Search for the cell housing the specified text and yield its [x, y] center coordinate. 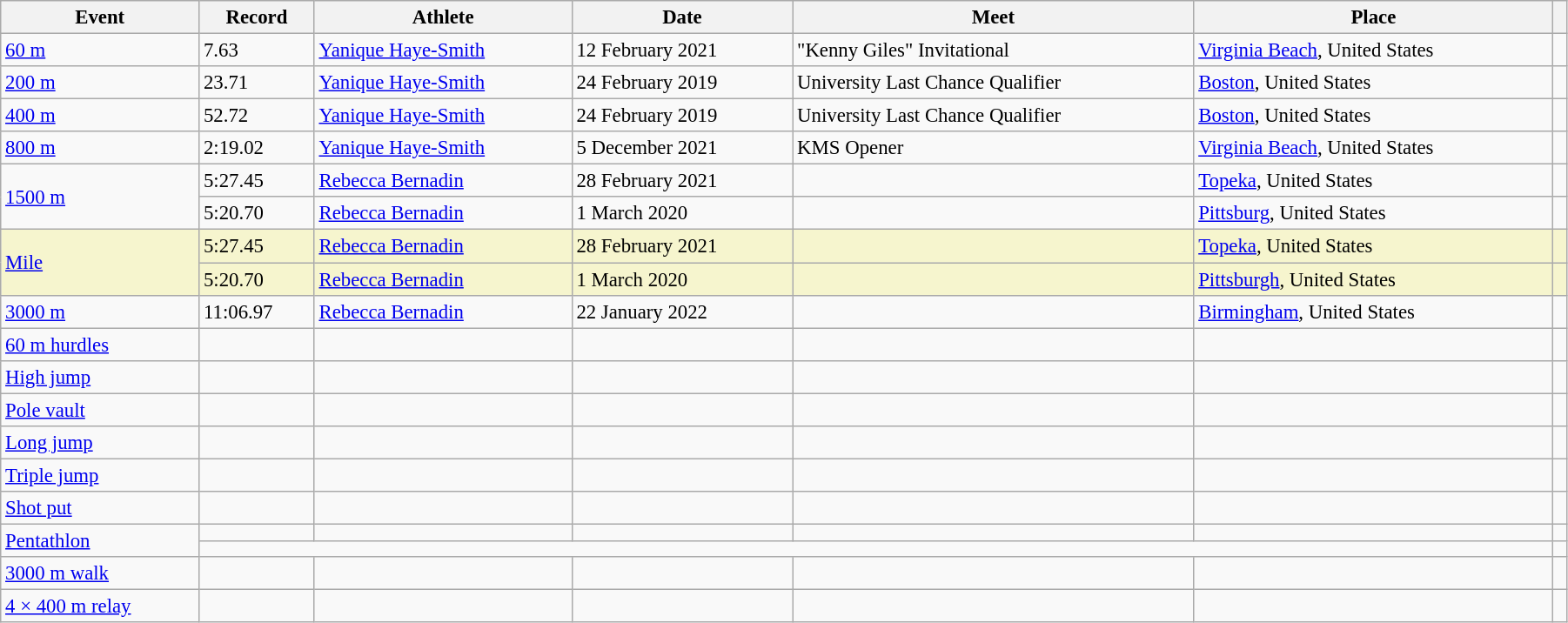
Pentathlon [100, 540]
200 m [100, 83]
Record [257, 17]
11:06.97 [257, 311]
Triple jump [100, 475]
400 m [100, 116]
5 December 2021 [682, 148]
2:19.02 [257, 148]
1500 m [100, 197]
12 February 2021 [682, 50]
60 m [100, 50]
Pittsburg, United States [1373, 213]
7.63 [257, 50]
4 × 400 m relay [100, 606]
Event [100, 17]
3000 m walk [100, 573]
Mile [100, 263]
KMS Opener [994, 148]
Meet [994, 17]
23.71 [257, 83]
Athlete [443, 17]
Pole vault [100, 410]
Birmingham, United States [1373, 311]
Shot put [100, 508]
22 January 2022 [682, 311]
Date [682, 17]
3000 m [100, 311]
800 m [100, 148]
"Kenny Giles" Invitational [994, 50]
Place [1373, 17]
60 m hurdles [100, 345]
Long jump [100, 443]
High jump [100, 377]
52.72 [257, 116]
Pittsburgh, United States [1373, 279]
